Extract the (x, y) coordinate from the center of the cell holding the provided text.  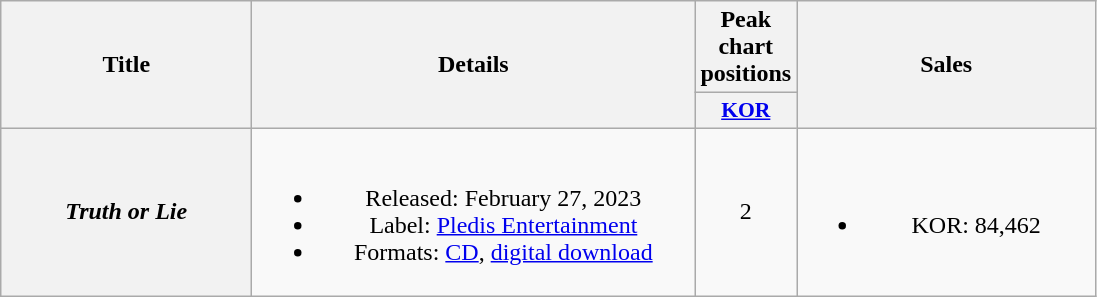
KOR (746, 111)
Truth or Lie (126, 212)
Title (126, 65)
KOR: 84,462 (946, 212)
Peak chart positions (746, 47)
Details (474, 65)
2 (746, 212)
Sales (946, 65)
Released: February 27, 2023Label: Pledis EntertainmentFormats: CD, digital download (474, 212)
